Extract the (x, y) coordinate from the center of the cell holding the provided text.  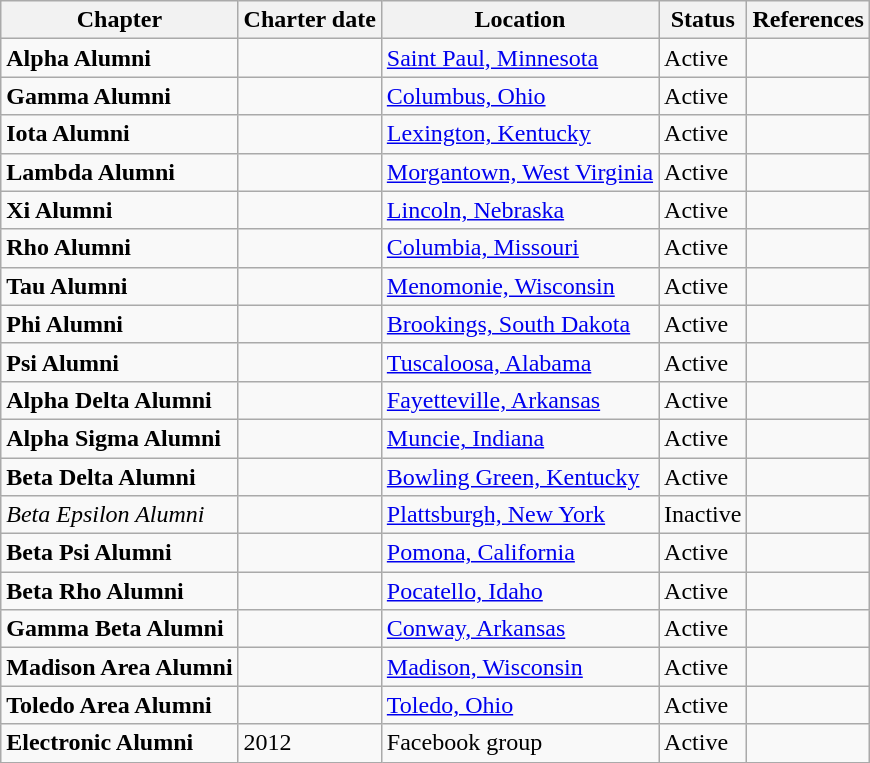
Lincoln, Nebraska (520, 210)
Charter date (310, 20)
Lexington, Kentucky (520, 134)
Morgantown, West Virginia (520, 172)
Beta Rho Alumni (120, 591)
Location (520, 20)
Alpha Alumni (120, 58)
Muncie, Indiana (520, 438)
References (808, 20)
Madison, Wisconsin (520, 667)
Iota Alumni (120, 134)
Inactive (703, 515)
Psi Alumni (120, 362)
Toledo Area Alumni (120, 705)
Xi Alumni (120, 210)
Facebook group (520, 743)
Alpha Delta Alumni (120, 400)
Madison Area Alumni (120, 667)
Saint Paul, Minnesota (520, 58)
Toledo, Ohio (520, 705)
2012 (310, 743)
Plattsburgh, New York (520, 515)
Bowling Green, Kentucky (520, 477)
Fayetteville, Arkansas (520, 400)
Phi Alumni (120, 324)
Rho Alumni (120, 248)
Brookings, South Dakota (520, 324)
Beta Delta Alumni (120, 477)
Columbia, Missouri (520, 248)
Conway, Arkansas (520, 629)
Chapter (120, 20)
Beta Epsilon Alumni (120, 515)
Status (703, 20)
Beta Psi Alumni (120, 553)
Tuscaloosa, Alabama (520, 362)
Columbus, Ohio (520, 96)
Gamma Alumni (120, 96)
Tau Alumni (120, 286)
Electronic Alumni (120, 743)
Menomonie, Wisconsin (520, 286)
Lambda Alumni (120, 172)
Alpha Sigma Alumni (120, 438)
Pocatello, Idaho (520, 591)
Gamma Beta Alumni (120, 629)
Pomona, California (520, 553)
